Scan for the cell matching the given text and deliver its (x, y) coordinate at center. 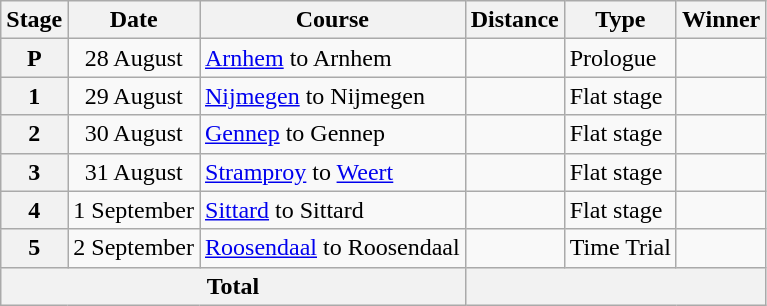
Time Trial (620, 248)
1 (34, 96)
30 August (134, 134)
Sittard to Sittard (333, 210)
31 August (134, 172)
29 August (134, 96)
2 (34, 134)
Date (134, 20)
Stage (34, 20)
Total (233, 286)
Stramproy to Weert (333, 172)
Nijmegen to Nijmegen (333, 96)
4 (34, 210)
3 (34, 172)
Arnhem to Arnhem (333, 58)
Winner (720, 20)
28 August (134, 58)
Prologue (620, 58)
Roosendaal to Roosendaal (333, 248)
5 (34, 248)
Gennep to Gennep (333, 134)
Course (333, 20)
P (34, 58)
1 September (134, 210)
Type (620, 20)
Distance (514, 20)
2 September (134, 248)
